Locate the cell with the specified text and output its [x, y] center coordinate. 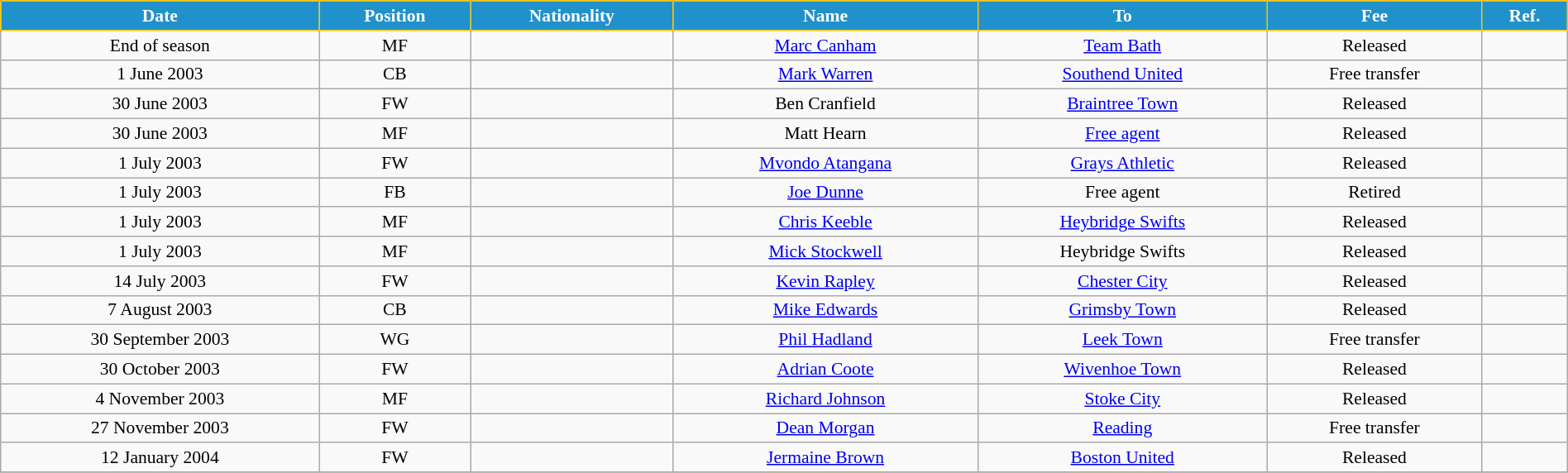
Name [825, 16]
WG [395, 340]
Braintree Town [1122, 104]
Grimsby Town [1122, 310]
7 August 2003 [160, 310]
12 January 2004 [160, 458]
Mike Edwards [825, 310]
To [1122, 16]
Leek Town [1122, 340]
Position [395, 16]
Grays Athletic [1122, 163]
FB [395, 193]
Fee [1374, 16]
30 September 2003 [160, 340]
Retired [1374, 193]
Joe Dunne [825, 193]
Boston United [1122, 458]
Ben Cranfield [825, 104]
Mark Warren [825, 74]
Nationality [572, 16]
30 October 2003 [160, 370]
Mvondo Atangana [825, 163]
Dean Morgan [825, 428]
Ref. [1525, 16]
Phil Hadland [825, 340]
Wivenhoe Town [1122, 370]
4 November 2003 [160, 399]
Mick Stockwell [825, 251]
Richard Johnson [825, 399]
Chris Keeble [825, 222]
Jermaine Brown [825, 458]
14 July 2003 [160, 281]
Stoke City [1122, 399]
Matt Hearn [825, 134]
Marc Canham [825, 45]
Reading [1122, 428]
Date [160, 16]
End of season [160, 45]
Team Bath [1122, 45]
Chester City [1122, 281]
Adrian Coote [825, 370]
Southend United [1122, 74]
1 June 2003 [160, 74]
Kevin Rapley [825, 281]
27 November 2003 [160, 428]
